Pinpoint the cell where the given text exists, returning its (X, Y) midpoint coordinate. 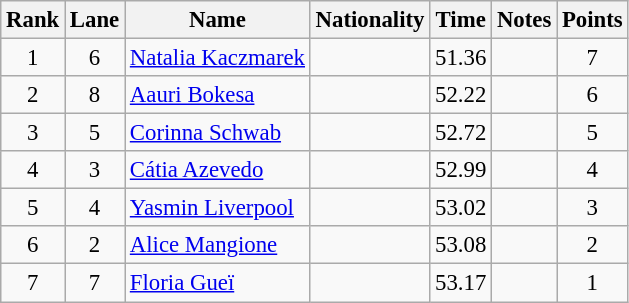
Alice Mangione (218, 245)
52.99 (461, 170)
Corinna Schwab (218, 133)
Cátia Azevedo (218, 170)
Yasmin Liverpool (218, 208)
Natalia Kaczmarek (218, 58)
Rank (33, 20)
52.22 (461, 95)
Lane (95, 20)
Floria Gueï (218, 283)
8 (95, 95)
52.72 (461, 133)
Nationality (370, 20)
Points (592, 20)
Notes (524, 20)
51.36 (461, 58)
Name (218, 20)
53.08 (461, 245)
Time (461, 20)
Aauri Bokesa (218, 95)
53.02 (461, 208)
53.17 (461, 283)
